Output the [X, Y] coordinate of the center of the cell containing the given text.  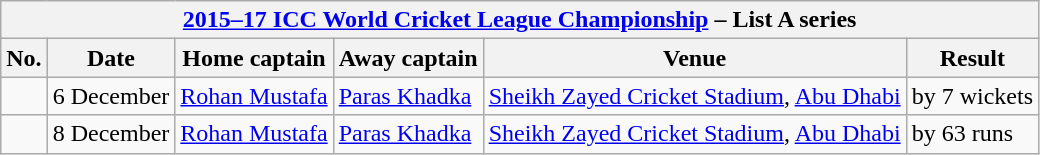
by 63 runs [972, 134]
6 December [111, 96]
8 December [111, 134]
2015–17 ICC World Cricket League Championship – List A series [520, 20]
Result [972, 58]
Away captain [408, 58]
No. [24, 58]
Venue [694, 58]
by 7 wickets [972, 96]
Date [111, 58]
Home captain [254, 58]
